Locate the cell with the specified text and output its [X, Y] center coordinate. 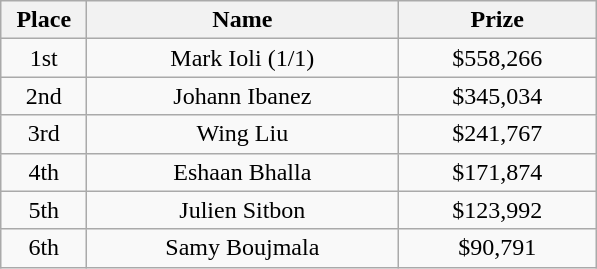
1st [44, 58]
$90,791 [498, 248]
5th [44, 210]
6th [44, 248]
$241,767 [498, 134]
Wing Liu [242, 134]
$123,992 [498, 210]
Prize [498, 20]
4th [44, 172]
Samy Boujmala [242, 248]
Name [242, 20]
2nd [44, 96]
3rd [44, 134]
Eshaan Bhalla [242, 172]
Place [44, 20]
$171,874 [498, 172]
$345,034 [498, 96]
Johann Ibanez [242, 96]
$558,266 [498, 58]
Mark Ioli (1/1) [242, 58]
Julien Sitbon [242, 210]
